From the cell containing the given text, extract its center point as (X, Y) coordinate. 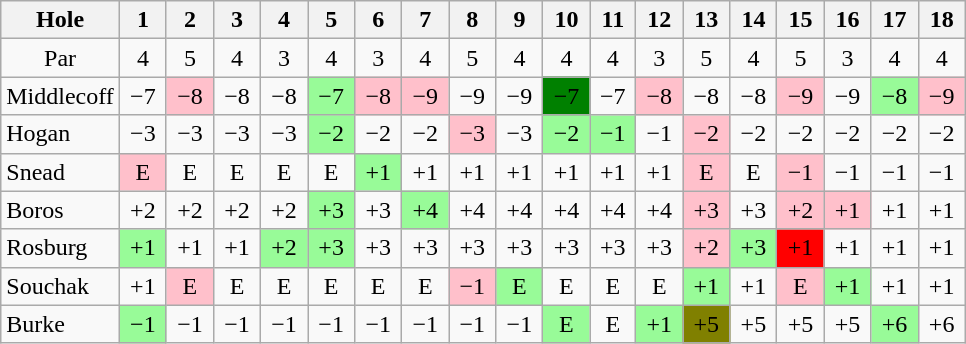
Hogan (60, 134)
7 (426, 20)
Boros (60, 210)
13 (706, 20)
17 (894, 20)
Hole (60, 20)
10 (566, 20)
2 (190, 20)
18 (942, 20)
8 (472, 20)
14 (754, 20)
Par (60, 58)
Burke (60, 324)
Souchak (60, 286)
12 (660, 20)
Snead (60, 172)
15 (800, 20)
6 (378, 20)
11 (613, 20)
9 (520, 20)
Rosburg (60, 248)
16 (848, 20)
1 (142, 20)
Middlecoff (60, 96)
